Determine the [x, y] coordinate at the center of the cell enclosing the given text.  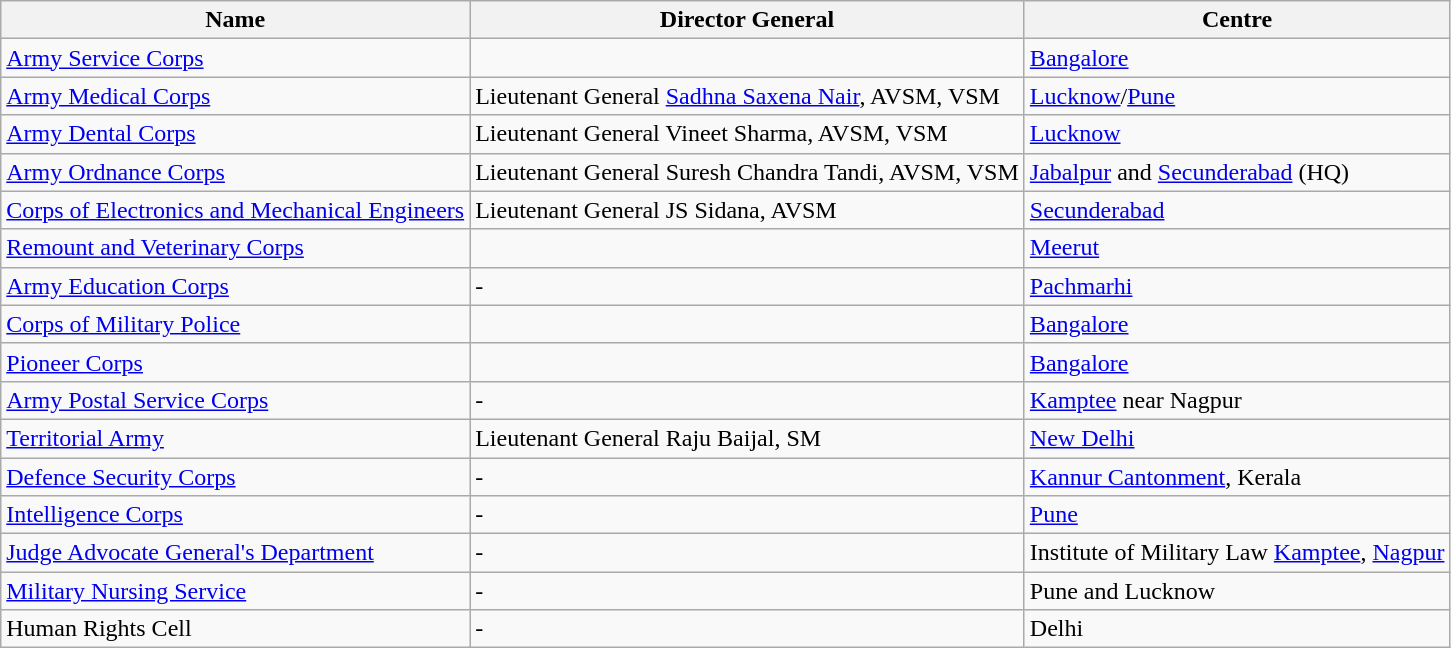
Army Postal Service Corps [236, 400]
New Delhi [1237, 438]
Army Education Corps [236, 286]
Defence Security Corps [236, 477]
Institute of Military Law Kamptee, Nagpur [1237, 553]
Intelligence Corps [236, 515]
Military Nursing Service [236, 591]
Army Dental Corps [236, 134]
Centre [1237, 20]
Army Service Corps [236, 58]
Lieutenant General Raju Baijal, SM [748, 438]
Pune [1237, 515]
Army Ordnance Corps [236, 172]
Lieutenant General Sadhna Saxena Nair, AVSM, VSM [748, 96]
Territorial Army [236, 438]
Delhi [1237, 629]
Lucknow/Pune [1237, 96]
Remount and Veterinary Corps [236, 248]
Pioneer Corps [236, 362]
Lieutenant General Suresh Chandra Tandi, AVSM, VSM [748, 172]
Director General [748, 20]
Kannur Cantonment, Kerala [1237, 477]
Kamptee near Nagpur [1237, 400]
Jabalpur and Secunderabad (HQ) [1237, 172]
Lucknow [1237, 134]
Army Medical Corps [236, 96]
Lieutenant General Vineet Sharma, AVSM, VSM [748, 134]
Meerut [1237, 248]
Corps of Military Police [236, 324]
Pune and Lucknow [1237, 591]
Judge Advocate General's Department [236, 553]
Pachmarhi [1237, 286]
Human Rights Cell [236, 629]
Secunderabad [1237, 210]
Name [236, 20]
Lieutenant General JS Sidana, AVSM [748, 210]
Corps of Electronics and Mechanical Engineers [236, 210]
